Detect which cell encompasses the target text, then output its (x, y) center coordinate. 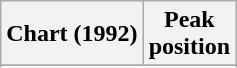
Chart (1992) (72, 34)
Peakposition (189, 34)
